Search for the cell housing the specified text and yield its [X, Y] center coordinate. 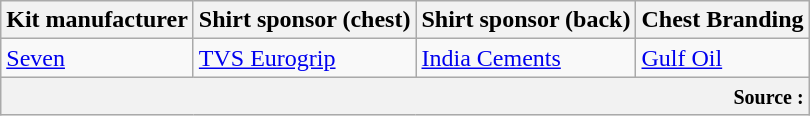
Shirt sponsor (back) [526, 20]
India Cements [526, 58]
Shirt sponsor (chest) [304, 20]
Gulf Oil [722, 58]
Chest Branding [722, 20]
Seven [98, 58]
Source : [405, 96]
TVS Eurogrip [304, 58]
Kit manufacturer [98, 20]
